Search for the cell housing the specified text and yield its [X, Y] center coordinate. 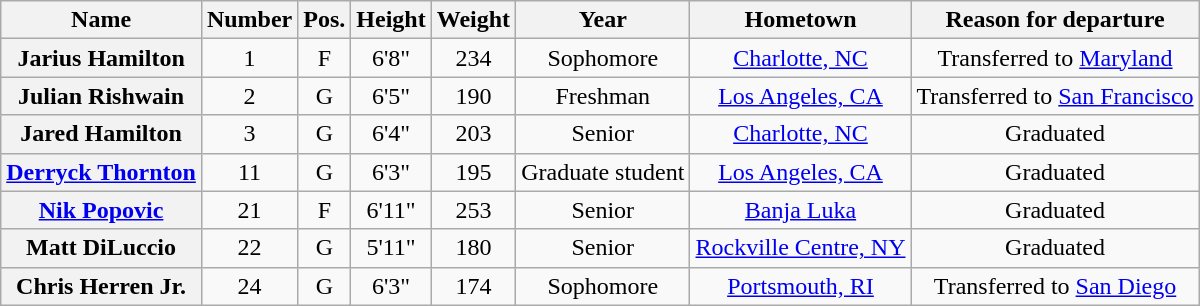
5'11" [391, 248]
234 [473, 58]
Name [102, 20]
253 [473, 210]
Matt DiLuccio [102, 248]
Weight [473, 20]
Number [249, 20]
1 [249, 58]
Nik Popovic [102, 210]
Julian Rishwain [102, 96]
6'5" [391, 96]
21 [249, 210]
6'8" [391, 58]
Jarius Hamilton [102, 58]
Reason for departure [1055, 20]
11 [249, 172]
Height [391, 20]
Transferred to San Francisco [1055, 96]
174 [473, 286]
3 [249, 134]
6'11" [391, 210]
6'4" [391, 134]
180 [473, 248]
Chris Herren Jr. [102, 286]
195 [473, 172]
Year [603, 20]
Freshman [603, 96]
Rockville Centre, NY [800, 248]
Portsmouth, RI [800, 286]
22 [249, 248]
203 [473, 134]
Pos. [324, 20]
Hometown [800, 20]
Graduate student [603, 172]
Transferred to Maryland [1055, 58]
24 [249, 286]
Derryck Thornton [102, 172]
190 [473, 96]
Transferred to San Diego [1055, 286]
2 [249, 96]
Jared Hamilton [102, 134]
Banja Luka [800, 210]
